Determine the (x, y) coordinate at the center of the cell enclosing the given text.  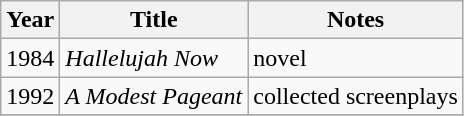
Notes (356, 20)
Title (154, 20)
novel (356, 58)
1992 (30, 96)
Year (30, 20)
Hallelujah Now (154, 58)
collected screenplays (356, 96)
A Modest Pageant (154, 96)
1984 (30, 58)
